Provide the (x, y) coordinate of the cell's center where the given text is located.  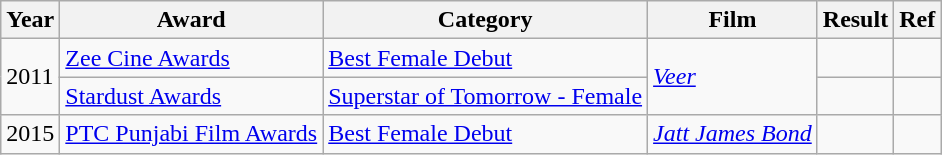
2015 (30, 134)
2011 (30, 77)
Jatt James Bond (733, 134)
PTC Punjabi Film Awards (192, 134)
Film (733, 20)
Zee Cine Awards (192, 58)
Result (855, 20)
Stardust Awards (192, 96)
Category (486, 20)
Superstar of Tomorrow - Female (486, 96)
Award (192, 20)
Ref (918, 20)
Veer (733, 77)
Year (30, 20)
